Provide the [X, Y] coordinate of the cell's center where the given text is located.  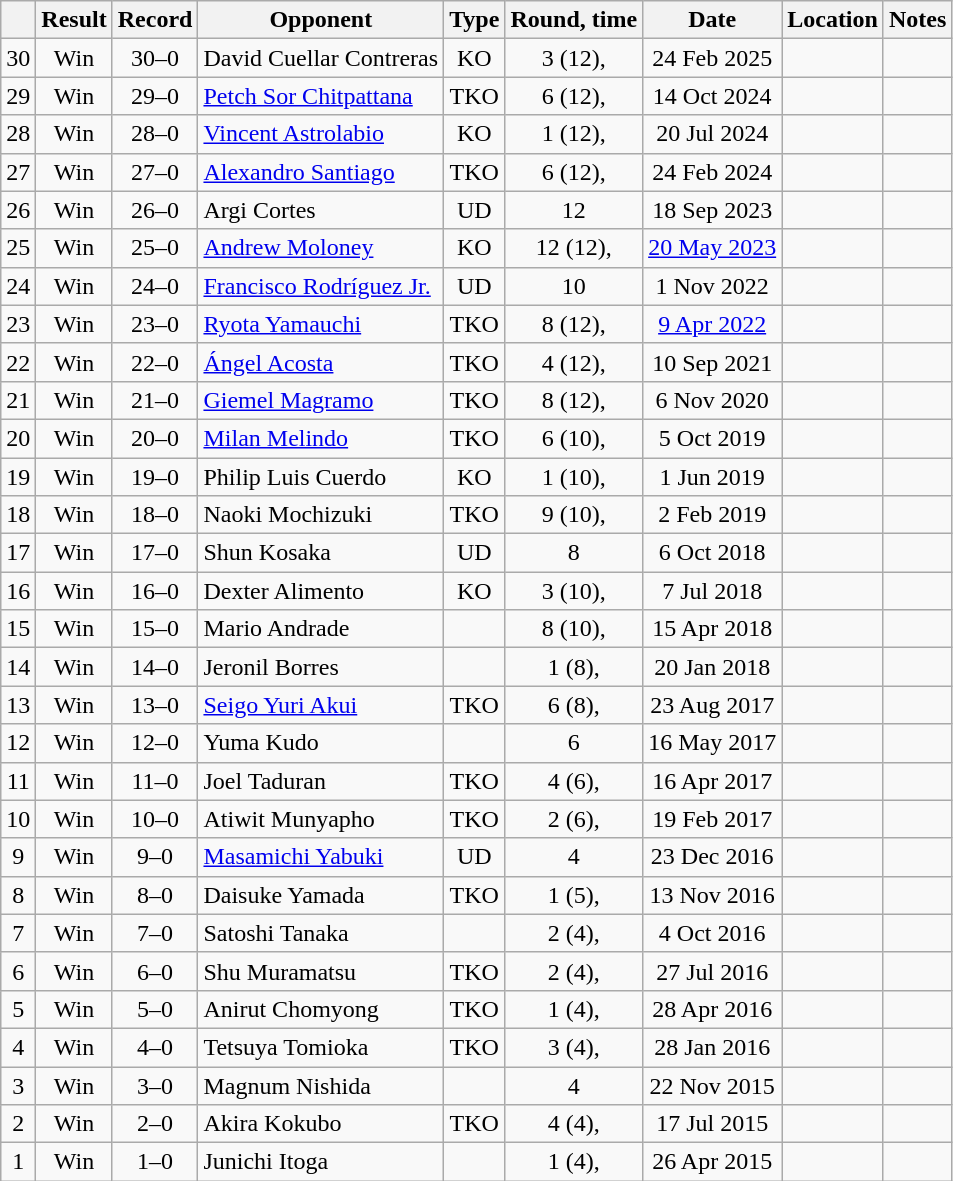
30 [18, 58]
13 Nov 2016 [712, 895]
17–0 [155, 553]
16 [18, 591]
Ryota Yamauchi [321, 324]
Notes [917, 20]
13–0 [155, 705]
6 (8), [574, 705]
Shun Kosaka [321, 553]
Shu Muramatsu [321, 971]
5–0 [155, 1009]
Philip Luis Cuerdo [321, 477]
13 [18, 705]
Date [712, 20]
1 Nov 2022 [712, 286]
9 [18, 857]
1 [18, 1162]
Magnum Nishida [321, 1085]
1–0 [155, 1162]
12 (12), [574, 248]
Akira Kokubo [321, 1124]
Argi Cortes [321, 210]
23 [18, 324]
9 Apr 2022 [712, 324]
6 Nov 2020 [712, 400]
30–0 [155, 58]
14 [18, 667]
Giemel Magramo [321, 400]
Naoki Mochizuki [321, 515]
Francisco Rodríguez Jr. [321, 286]
Petch Sor Chitpattana [321, 96]
14–0 [155, 667]
23 Dec 2016 [712, 857]
28–0 [155, 134]
5 [18, 1009]
4 Oct 2016 [712, 933]
24 [18, 286]
2 Feb 2019 [712, 515]
29 [18, 96]
Vincent Astrolabio [321, 134]
4 (12), [574, 362]
10–0 [155, 819]
4 (6), [574, 781]
9 (10), [574, 515]
28 [18, 134]
17 Jul 2015 [712, 1124]
Opponent [321, 20]
27–0 [155, 172]
Ángel Acosta [321, 362]
25–0 [155, 248]
7–0 [155, 933]
19 [18, 477]
29–0 [155, 96]
16 Apr 2017 [712, 781]
Joel Taduran [321, 781]
8 (10), [574, 629]
19–0 [155, 477]
6 (10), [574, 438]
5 Oct 2019 [712, 438]
26–0 [155, 210]
7 Jul 2018 [712, 591]
3–0 [155, 1085]
20 Jan 2018 [712, 667]
4 (4), [574, 1124]
Round, time [574, 20]
18–0 [155, 515]
21–0 [155, 400]
12–0 [155, 743]
18 Sep 2023 [712, 210]
2 [18, 1124]
6 Oct 2018 [712, 553]
Type [474, 20]
23 Aug 2017 [712, 705]
20 May 2023 [712, 248]
14 Oct 2024 [712, 96]
20–0 [155, 438]
4–0 [155, 1047]
28 Apr 2016 [712, 1009]
3 (4), [574, 1047]
Yuma Kudo [321, 743]
22 [18, 362]
24 Feb 2024 [712, 172]
Seigo Yuri Akui [321, 705]
Dexter Alimento [321, 591]
20 Jul 2024 [712, 134]
26 [18, 210]
1 (12), [574, 134]
22 Nov 2015 [712, 1085]
2–0 [155, 1124]
3 (12), [574, 58]
1 (5), [574, 895]
18 [18, 515]
21 [18, 400]
24–0 [155, 286]
Location [833, 20]
11–0 [155, 781]
Andrew Moloney [321, 248]
Record [155, 20]
11 [18, 781]
Tetsuya Tomioka [321, 1047]
23–0 [155, 324]
1 (8), [574, 667]
Masamichi Yabuki [321, 857]
8–0 [155, 895]
3 [18, 1085]
26 Apr 2015 [712, 1162]
Alexandro Santiago [321, 172]
1 (10), [574, 477]
22–0 [155, 362]
27 [18, 172]
15 [18, 629]
Satoshi Tanaka [321, 933]
3 (10), [574, 591]
15 Apr 2018 [712, 629]
16 May 2017 [712, 743]
19 Feb 2017 [712, 819]
24 Feb 2025 [712, 58]
Anirut Chomyong [321, 1009]
1 Jun 2019 [712, 477]
20 [18, 438]
25 [18, 248]
Result [74, 20]
9–0 [155, 857]
16–0 [155, 591]
15–0 [155, 629]
Milan Melindo [321, 438]
7 [18, 933]
6–0 [155, 971]
David Cuellar Contreras [321, 58]
Junichi Itoga [321, 1162]
Jeronil Borres [321, 667]
Atiwit Munyapho [321, 819]
Daisuke Yamada [321, 895]
27 Jul 2016 [712, 971]
Mario Andrade [321, 629]
28 Jan 2016 [712, 1047]
10 Sep 2021 [712, 362]
17 [18, 553]
2 (6), [574, 819]
